Locate the cell with the specified text and output its [x, y] center coordinate. 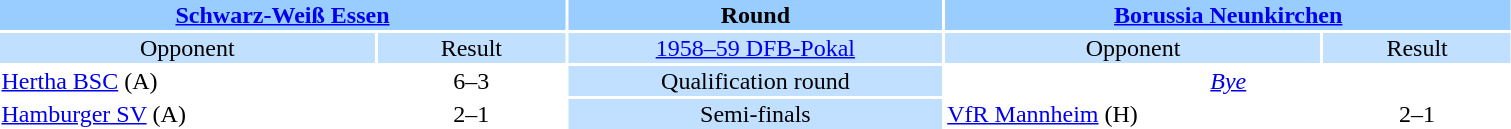
1958–59 DFB-Pokal [756, 48]
VfR Mannheim (H) [1134, 114]
Hertha BSC (A) [188, 81]
Round [756, 15]
Schwarz-Weiß Essen [282, 15]
Hamburger SV (A) [188, 114]
Bye [1228, 81]
Qualification round [756, 81]
Borussia Neunkirchen [1228, 15]
6–3 [472, 81]
Semi-finals [756, 114]
